Pinpoint the cell where the given text exists, returning its [X, Y] midpoint coordinate. 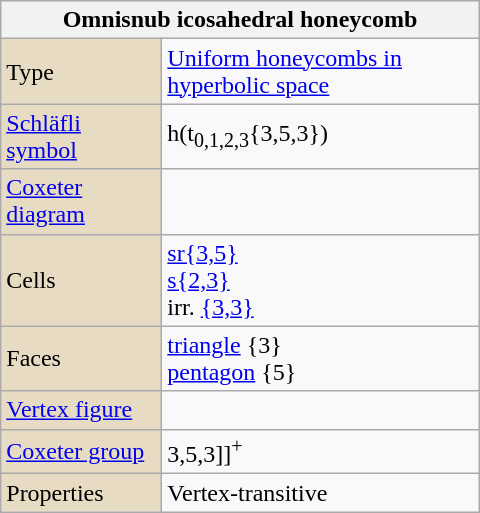
3,5,3]]+ [320, 452]
Type [82, 72]
sr{3,5} s{2,3} irr. {3,3} [320, 280]
Omnisnub icosahedral honeycomb [240, 20]
Coxeter group [82, 452]
Coxeter diagram [82, 202]
Schläfli symbol [82, 136]
Vertex-transitive [320, 493]
Cells [82, 280]
h(t0,1,2,3{3,5,3}) [320, 136]
Vertex figure [82, 410]
Properties [82, 493]
triangle {3}pentagon {5} [320, 358]
Uniform honeycombs in hyperbolic space [320, 72]
Faces [82, 358]
